Identify which cell holds the provided text, then report its (X, Y) central coordinate. 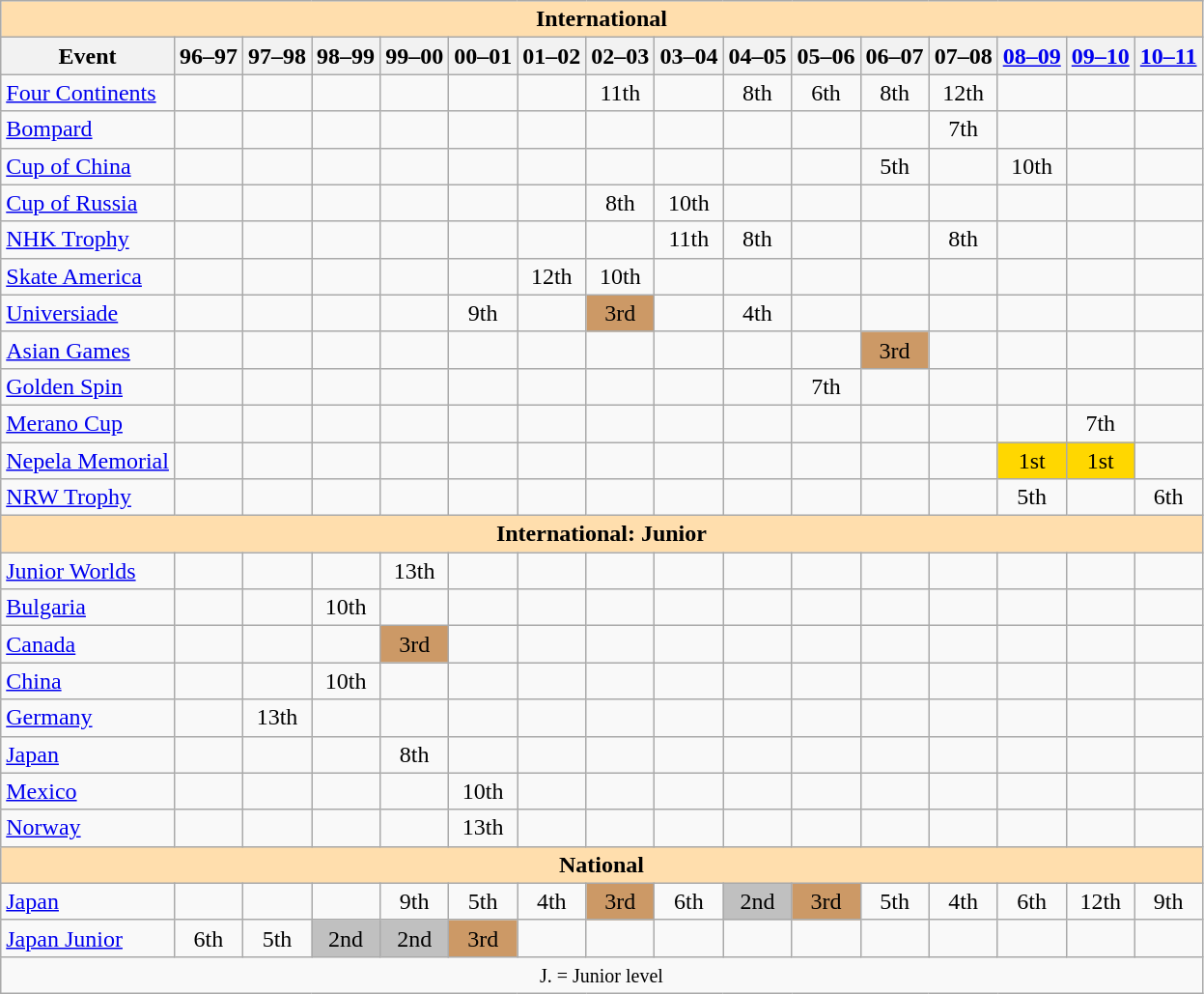
03–04 (689, 56)
10–11 (1168, 56)
J. = Junior level (602, 975)
International: Junior (602, 534)
Golden Spin (88, 386)
Universiade (88, 313)
Event (88, 56)
Bompard (88, 129)
NHK Trophy (88, 240)
Germany (88, 718)
Junior Worlds (88, 571)
Canada (88, 644)
08–09 (1031, 56)
Nepela Memorial (88, 461)
05–06 (826, 56)
09–10 (1101, 56)
04–05 (757, 56)
Bulgaria (88, 608)
97–98 (276, 56)
Cup of Russia (88, 203)
Merano Cup (88, 423)
Skate America (88, 276)
01–02 (552, 56)
00–01 (483, 56)
Four Continents (88, 93)
06–07 (894, 56)
96–97 (209, 56)
Mexico (88, 791)
02–03 (620, 56)
99–00 (415, 56)
Japan Junior (88, 938)
Asian Games (88, 350)
Cup of China (88, 166)
98–99 (346, 56)
NRW Trophy (88, 497)
Norway (88, 828)
07–08 (964, 56)
International (602, 19)
National (602, 865)
China (88, 681)
